From the cell containing the given text, extract its center point as [x, y] coordinate. 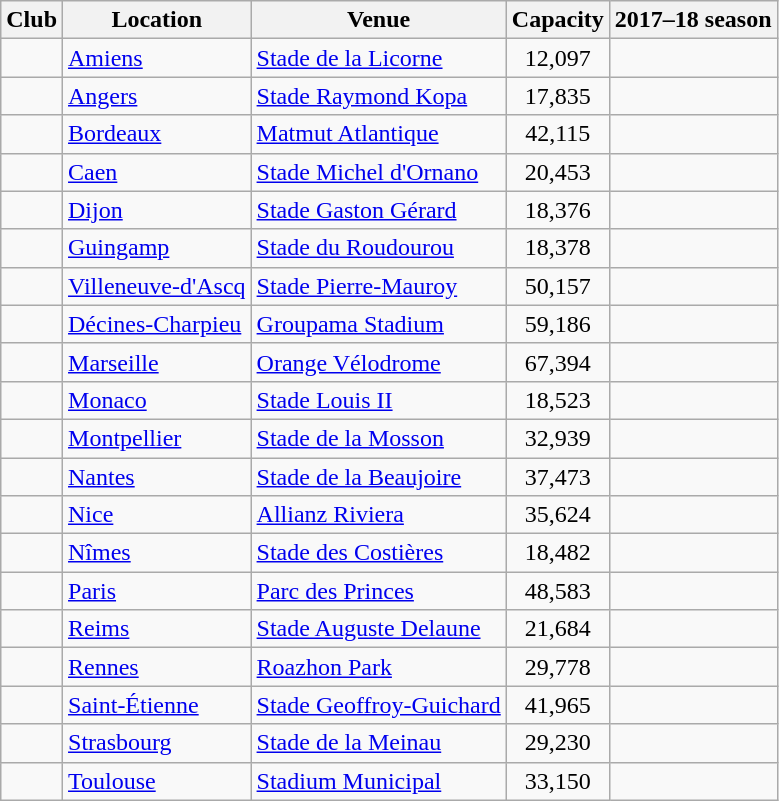
18,376 [558, 210]
17,835 [558, 96]
Club [32, 20]
48,583 [558, 591]
Guingamp [158, 248]
Caen [158, 172]
Stadium Municipal [378, 781]
Montpellier [158, 438]
42,115 [558, 134]
33,150 [558, 781]
20,453 [558, 172]
Orange Vélodrome [378, 362]
Stade de la Beaujoire [378, 477]
37,473 [558, 477]
Stade du Roudourou [378, 248]
Bordeaux [158, 134]
Stade Michel d'Ornano [378, 172]
18,482 [558, 553]
35,624 [558, 515]
Stade Auguste Delaune [378, 629]
12,097 [558, 58]
Stade des Costières [378, 553]
Décines-Charpieu [158, 324]
Capacity [558, 20]
18,523 [558, 400]
Villeneuve-d'Ascq [158, 286]
Nice [158, 515]
Stade Pierre-Mauroy [378, 286]
59,186 [558, 324]
Monaco [158, 400]
Stade de la Meinau [378, 743]
Angers [158, 96]
29,778 [558, 667]
Rennes [158, 667]
50,157 [558, 286]
Allianz Riviera [378, 515]
Stade Louis II [378, 400]
Saint-Étienne [158, 705]
32,939 [558, 438]
18,378 [558, 248]
29,230 [558, 743]
67,394 [558, 362]
Paris [158, 591]
Parc des Princes [378, 591]
Roazhon Park [378, 667]
Stade de la Licorne [378, 58]
Reims [158, 629]
Stade Gaston Gérard [378, 210]
Dijon [158, 210]
Toulouse [158, 781]
Nantes [158, 477]
Stade Geoffroy-Guichard [378, 705]
Stade Raymond Kopa [378, 96]
2017–18 season [693, 20]
Strasbourg [158, 743]
Stade de la Mosson [378, 438]
Matmut Atlantique [378, 134]
41,965 [558, 705]
Nîmes [158, 553]
21,684 [558, 629]
Marseille [158, 362]
Venue [378, 20]
Location [158, 20]
Groupama Stadium [378, 324]
Amiens [158, 58]
